Identify which cell holds the provided text, then report its [X, Y] central coordinate. 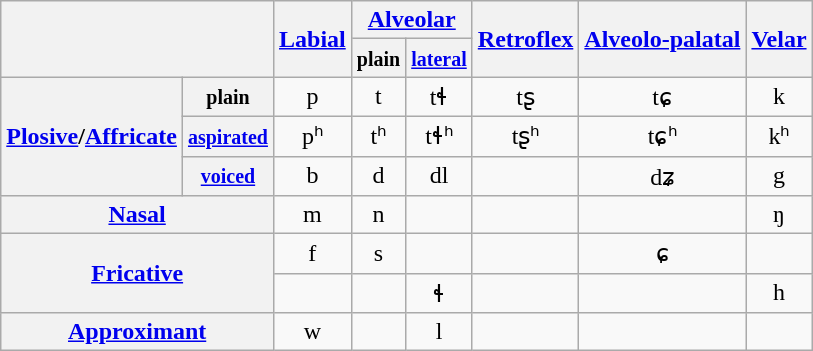
w [312, 332]
Labial [312, 39]
tɕʰ [662, 136]
Fricative [138, 274]
f [312, 254]
aspirated [228, 136]
tɬʰ [440, 136]
tɕ [662, 97]
Alveolar [412, 20]
Nasal [138, 215]
ɕ [662, 254]
dl [440, 176]
d [378, 176]
tʂʰ [526, 136]
t [378, 97]
h [779, 293]
k [779, 97]
pʰ [312, 136]
n [378, 215]
kʰ [779, 136]
Velar [779, 39]
tʰ [378, 136]
lateral [440, 58]
tɬ [440, 97]
b [312, 176]
Approximant [138, 332]
ɬ [440, 293]
Alveolo-palatal [662, 39]
voiced [228, 176]
tʂ [526, 97]
g [779, 176]
m [312, 215]
ŋ [779, 215]
s [378, 254]
Retroflex [526, 39]
dʑ [662, 176]
l [440, 332]
p [312, 97]
Plosive/Affricate [92, 136]
